Provide the (X, Y) coordinate of the cell's center where the given text is located.  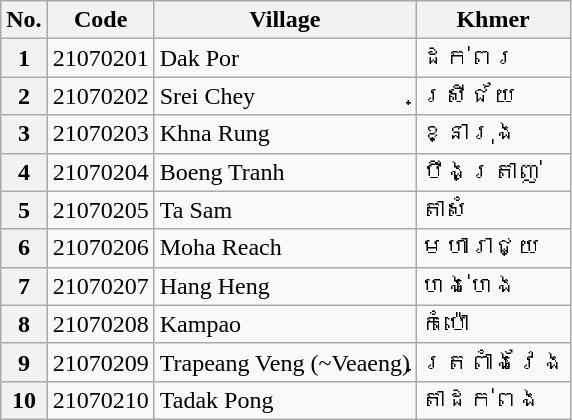
បឹងត្រាញ់ (494, 172)
3 (24, 134)
21070204 (100, 172)
1 (24, 58)
21070202 (100, 96)
Ta Sam (284, 210)
2 (24, 96)
ស្រីជ័យ (494, 96)
ហង់ហេង (494, 286)
Khmer (494, 20)
Trapeang Veng (~Veaeng) (284, 362)
Kampao (284, 324)
No. (24, 20)
Srei Chey (284, 96)
21070206 (100, 248)
Code (100, 20)
8 (24, 324)
Khna Rung (284, 134)
ខ្នារុង (494, 134)
មហារាជ្យ (494, 248)
Tadak Pong (284, 400)
Hang Heng (284, 286)
ដក់ពរ (494, 58)
Dak Por (284, 58)
កំប៉ោ (494, 324)
21070207 (100, 286)
Village (284, 20)
21070203 (100, 134)
4 (24, 172)
5 (24, 210)
10 (24, 400)
21070209 (100, 362)
21070201 (100, 58)
6 (24, 248)
7 (24, 286)
តាសំ (494, 210)
ត្រពាំងវែង (494, 362)
តាដក់ពង (494, 400)
9 (24, 362)
Moha Reach (284, 248)
21070208 (100, 324)
Boeng Tranh (284, 172)
21070205 (100, 210)
21070210 (100, 400)
